Provide the (x, y) coordinate of the cell's center where the given text is located.  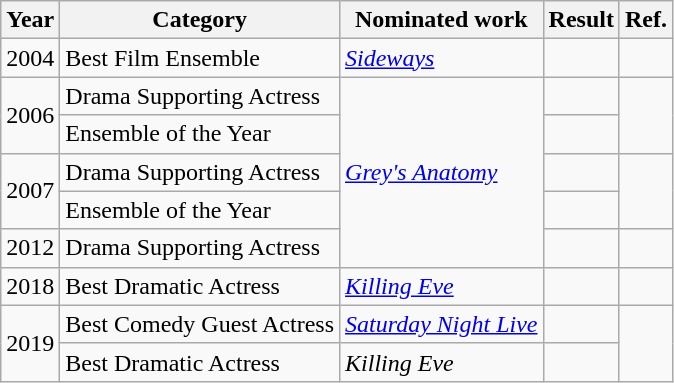
Sideways (442, 58)
Ref. (646, 20)
2018 (30, 286)
Saturday Night Live (442, 324)
Result (581, 20)
2006 (30, 115)
2007 (30, 191)
Grey's Anatomy (442, 172)
2019 (30, 343)
Best Comedy Guest Actress (200, 324)
Year (30, 20)
Category (200, 20)
Best Film Ensemble (200, 58)
2012 (30, 248)
Nominated work (442, 20)
2004 (30, 58)
